Return [x, y] of the center of cell containing provided text 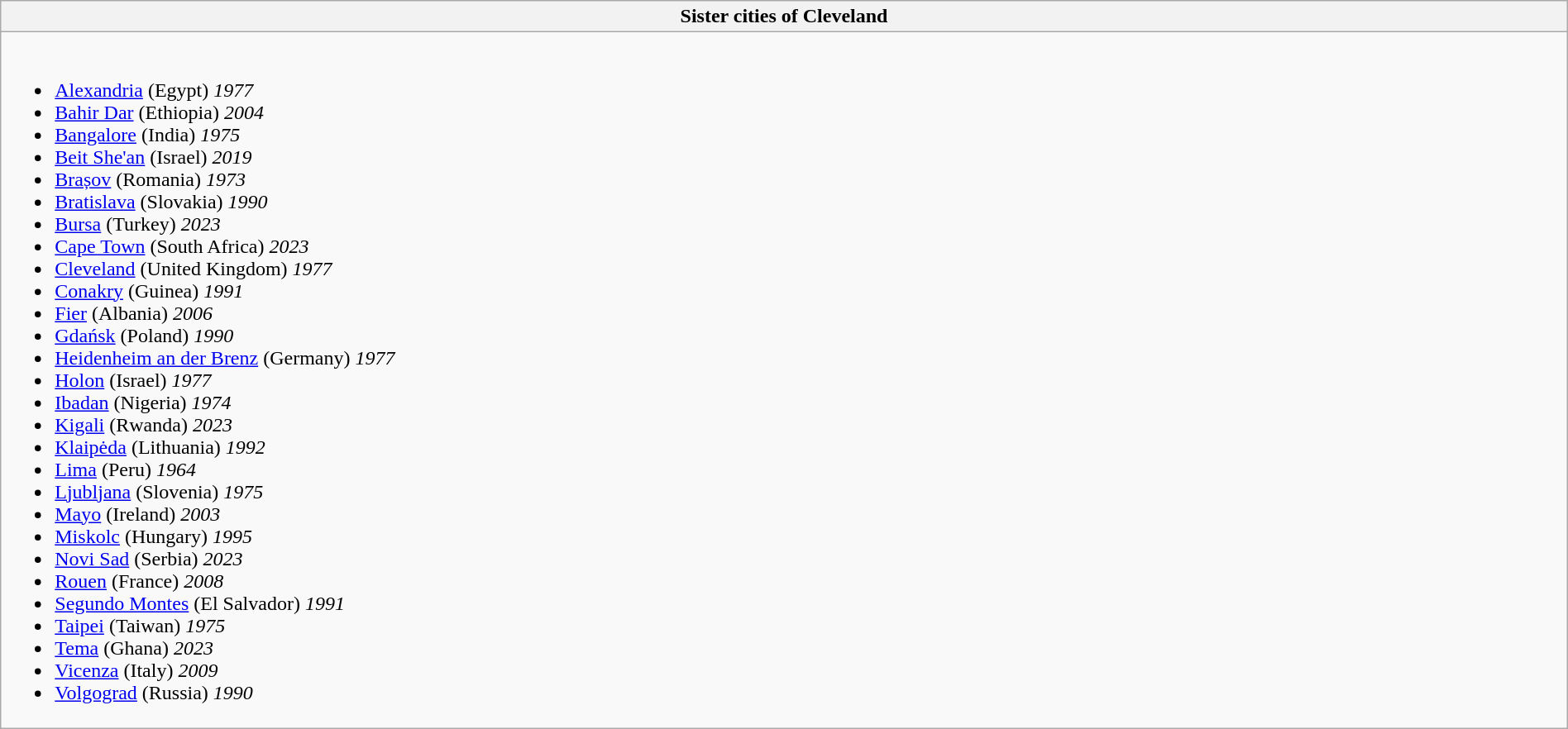
Sister cities of Cleveland [784, 17]
